Identify which cell holds the provided text, then report its [x, y] central coordinate. 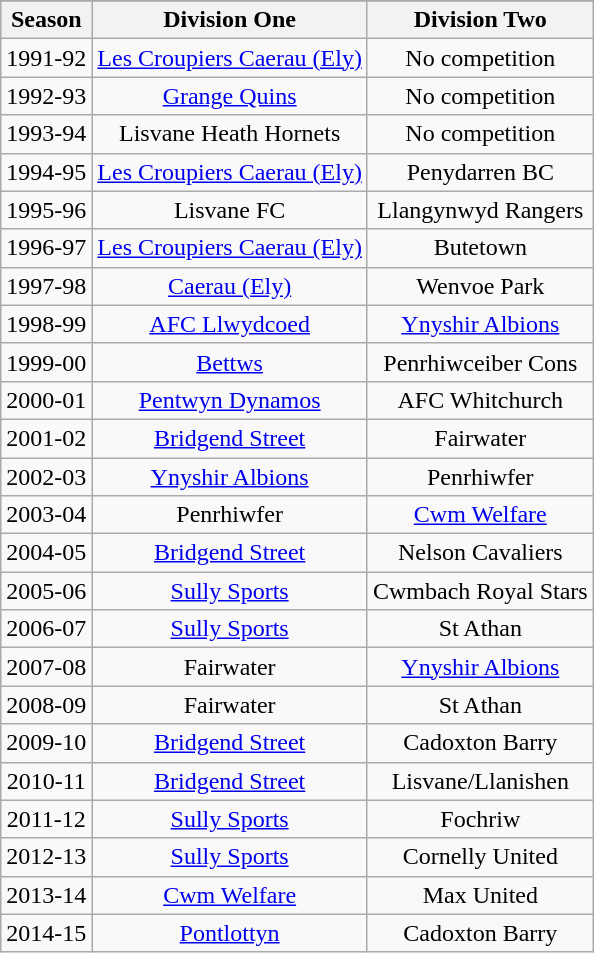
Lisvane/Llanishen [480, 781]
AFC Llwydcoed [230, 324]
AFC Whitchurch [480, 400]
1995-96 [46, 210]
2005-06 [46, 591]
Pontlottyn [230, 933]
Cwmbach Royal Stars [480, 591]
2001-02 [46, 438]
1992-93 [46, 96]
Fochriw [480, 819]
2013-14 [46, 895]
2010-11 [46, 781]
Wenvoe Park [480, 286]
2007-08 [46, 667]
1999-00 [46, 362]
Butetown [480, 248]
Division Two [480, 20]
Penydarren BC [480, 172]
Nelson Cavaliers [480, 553]
2004-05 [46, 553]
1993-94 [46, 134]
Division One [230, 20]
2014-15 [46, 933]
Cornelly United [480, 857]
Season [46, 20]
2009-10 [46, 743]
1994-95 [46, 172]
2012-13 [46, 857]
2008-09 [46, 705]
1997-98 [46, 286]
Max United [480, 895]
Pentwyn Dynamos [230, 400]
Lisvane FC [230, 210]
Grange Quins [230, 96]
Lisvane Heath Hornets [230, 134]
1991-92 [46, 58]
2011-12 [46, 819]
1998-99 [46, 324]
Llangynwyd Rangers [480, 210]
2002-03 [46, 477]
2006-07 [46, 629]
2003-04 [46, 515]
Bettws [230, 362]
1996-97 [46, 248]
2000-01 [46, 400]
Penrhiwceiber Cons [480, 362]
Caerau (Ely) [230, 286]
